Provide the [x, y] coordinate of the cell's center where the given text is located.  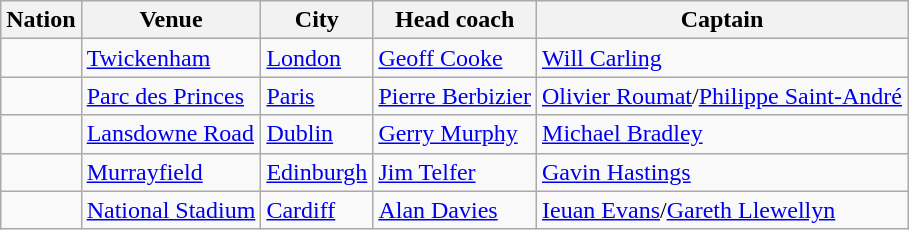
Jim Telfer [455, 172]
Paris [317, 96]
City [317, 20]
Michael Bradley [722, 134]
National Stadium [171, 210]
Dublin [317, 134]
Murrayfield [171, 172]
Geoff Cooke [455, 58]
Parc des Princes [171, 96]
Head coach [455, 20]
Olivier Roumat/Philippe Saint-André [722, 96]
Lansdowne Road [171, 134]
Gerry Murphy [455, 134]
Twickenham [171, 58]
London [317, 58]
Will Carling [722, 58]
Nation [41, 20]
Pierre Berbizier [455, 96]
Gavin Hastings [722, 172]
Ieuan Evans/Gareth Llewellyn [722, 210]
Cardiff [317, 210]
Alan Davies [455, 210]
Edinburgh [317, 172]
Captain [722, 20]
Venue [171, 20]
